Scan for the cell matching the given text and deliver its [x, y] coordinate at center. 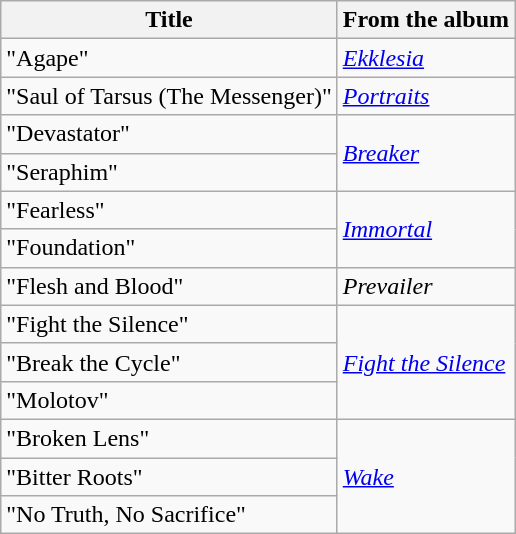
"Foundation" [169, 248]
"Flesh and Blood" [169, 286]
"Broken Lens" [169, 438]
Prevailer [426, 286]
Wake [426, 476]
"Fearless" [169, 210]
"No Truth, No Sacrifice" [169, 515]
"Break the Cycle" [169, 362]
"Agape" [169, 58]
"Devastator" [169, 134]
"Fight the Silence" [169, 324]
Breaker [426, 153]
"Saul of Tarsus (The Messenger)" [169, 96]
"Molotov" [169, 400]
From the album [426, 20]
"Bitter Roots" [169, 477]
Ekklesia [426, 58]
Fight the Silence [426, 362]
"Seraphim" [169, 172]
Immortal [426, 229]
Portraits [426, 96]
Title [169, 20]
